Locate the cell with the specified text and output its [x, y] center coordinate. 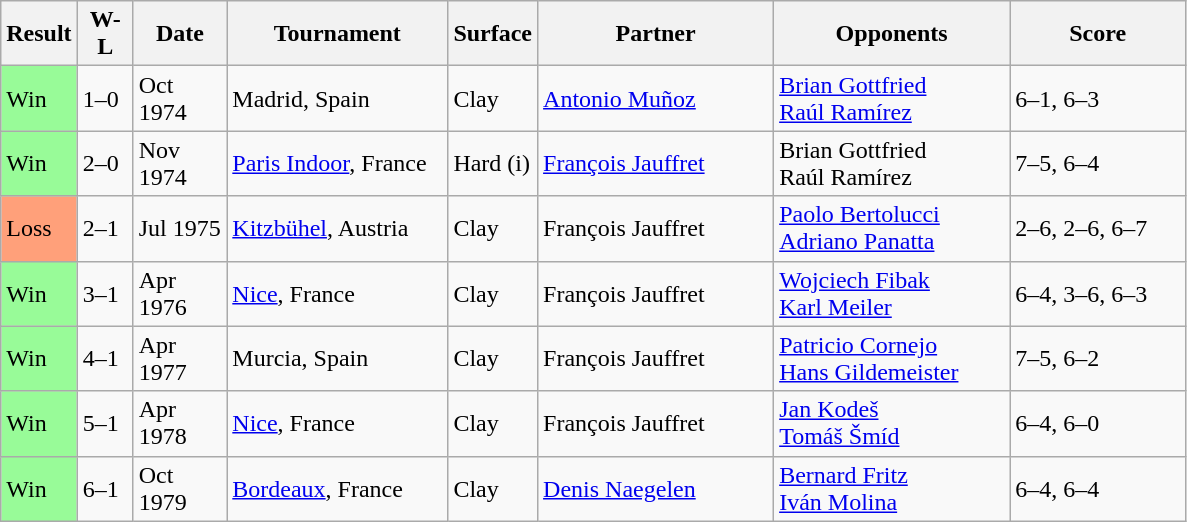
6–1, 6–3 [1098, 98]
4–1 [105, 358]
Tournament [338, 34]
Paolo Bertolucci Adriano Panatta [892, 228]
Paris Indoor, France [338, 164]
5–1 [105, 424]
Result [39, 34]
Bordeaux, France [338, 488]
Apr 1978 [180, 424]
7–5, 6–4 [1098, 164]
Score [1098, 34]
1–0 [105, 98]
Surface [493, 34]
Wojciech Fibak Karl Meiler [892, 294]
2–6, 2–6, 6–7 [1098, 228]
7–5, 6–2 [1098, 358]
Bernard Fritz Iván Molina [892, 488]
Jul 1975 [180, 228]
2–0 [105, 164]
2–1 [105, 228]
Murcia, Spain [338, 358]
Opponents [892, 34]
Apr 1976 [180, 294]
Denis Naegelen [656, 488]
Oct 1979 [180, 488]
Partner [656, 34]
6–4, 3–6, 6–3 [1098, 294]
Antonio Muñoz [656, 98]
Hard (i) [493, 164]
Oct 1974 [180, 98]
Kitzbühel, Austria [338, 228]
3–1 [105, 294]
6–4, 6–0 [1098, 424]
Jan Kodeš Tomáš Šmíd [892, 424]
Date [180, 34]
W-L [105, 34]
Nov 1974 [180, 164]
Apr 1977 [180, 358]
Patricio Cornejo Hans Gildemeister [892, 358]
6–4, 6–4 [1098, 488]
6–1 [105, 488]
Loss [39, 228]
Madrid, Spain [338, 98]
